Provide the [X, Y] coordinate of the cell's center where the given text is located.  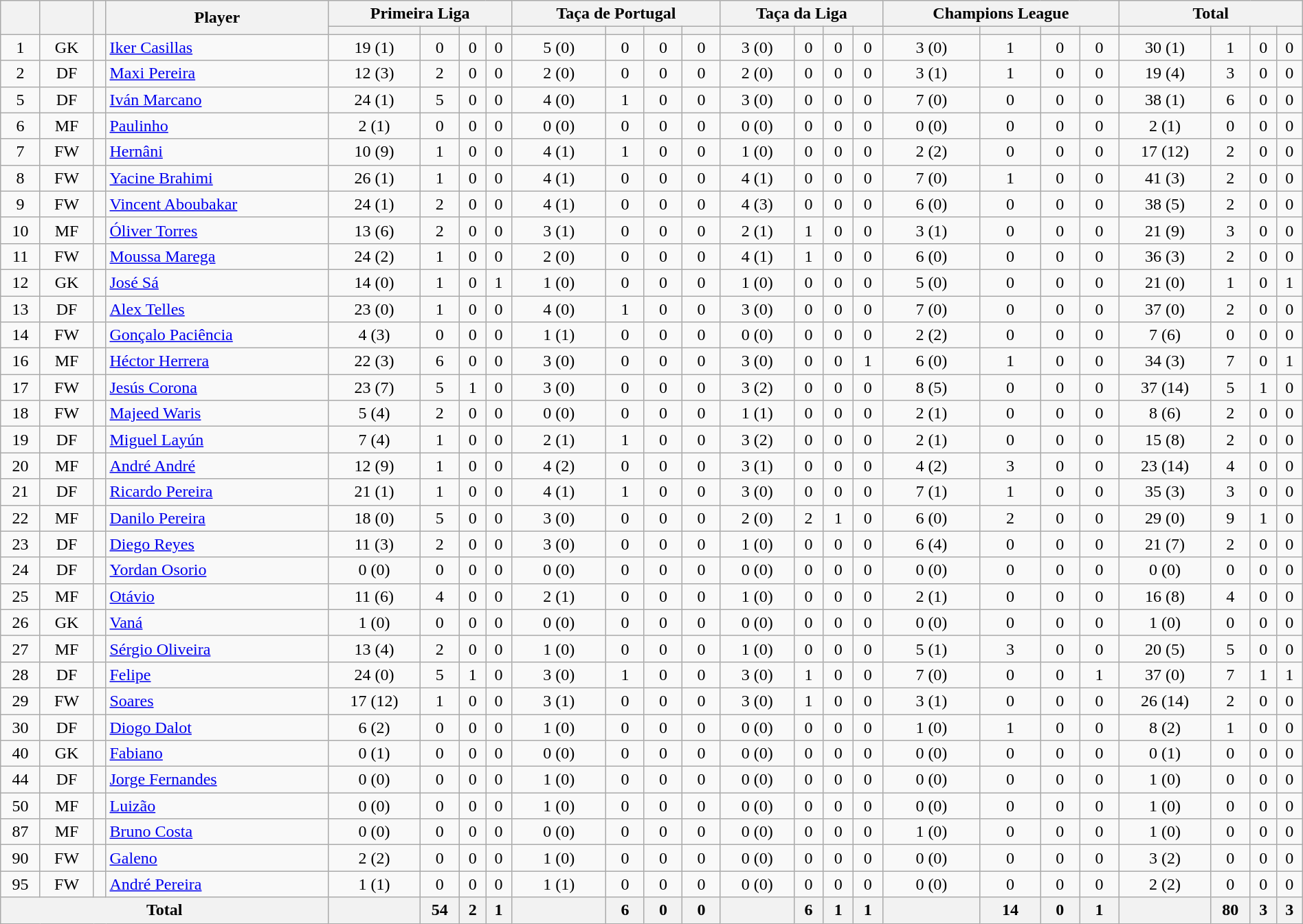
87 [21, 832]
21 (0) [1164, 282]
Player [217, 18]
26 [21, 622]
14 (0) [374, 282]
Iker Casillas [217, 47]
26 (1) [374, 178]
Yacine Brahimi [217, 178]
12 (9) [374, 466]
21 (7) [1164, 544]
22 [21, 518]
26 (14) [1164, 701]
Maxi Pereira [217, 74]
8 (2) [1164, 728]
Óliver Torres [217, 230]
17 [21, 387]
19 (4) [1164, 74]
13 (6) [374, 230]
21 (1) [374, 492]
34 (3) [1164, 361]
10 (9) [374, 152]
Alex Telles [217, 308]
Champions League [1001, 14]
24 (0) [374, 675]
8 (6) [1164, 414]
36 (3) [1164, 256]
37 (14) [1164, 387]
23 [21, 544]
José Sá [217, 282]
12 (3) [374, 74]
90 [21, 858]
29 [21, 701]
André Pereira [217, 884]
41 (3) [1164, 178]
Danilo Pereira [217, 518]
38 (1) [1164, 100]
Otávio [217, 596]
André André [217, 466]
20 [21, 466]
28 [21, 675]
6 (4) [931, 544]
27 [21, 649]
11 (6) [374, 596]
18 (0) [374, 518]
18 [21, 414]
Taça de Portugal [616, 14]
13 [21, 308]
95 [21, 884]
44 [21, 780]
21 (9) [1164, 230]
Ricardo Pereira [217, 492]
Diogo Dalot [217, 728]
Taça da Liga [801, 14]
Primeira Liga [421, 14]
Fabiano [217, 754]
11 [21, 256]
Héctor Herrera [217, 361]
Vaná [217, 622]
Miguel Layún [217, 440]
Hernâni [217, 152]
Iván Marcano [217, 100]
23 (0) [374, 308]
5 (4) [374, 414]
23 (7) [374, 387]
21 [21, 492]
50 [21, 806]
25 [21, 596]
19 [21, 440]
12 [21, 282]
Moussa Marega [217, 256]
7 (1) [931, 492]
38 (5) [1164, 204]
Luizão [217, 806]
35 (3) [1164, 492]
Jesús Corona [217, 387]
30 (1) [1164, 47]
80 [1231, 910]
Yordan Osorio [217, 570]
Galeno [217, 858]
19 (1) [374, 47]
Gonçalo Paciência [217, 335]
15 (8) [1164, 440]
30 [21, 728]
13 (4) [374, 649]
24 [21, 570]
Felipe [217, 675]
Bruno Costa [217, 832]
Jorge Fernandes [217, 780]
22 (3) [374, 361]
6 (2) [374, 728]
24 (2) [374, 256]
7 (4) [374, 440]
Sérgio Oliveira [217, 649]
Vincent Aboubakar [217, 204]
29 (0) [1164, 518]
11 (3) [374, 544]
8 [21, 178]
8 (5) [931, 387]
40 [21, 754]
5 (1) [931, 649]
20 (5) [1164, 649]
Paulinho [217, 126]
Majeed Waris [217, 414]
16 (8) [1164, 596]
54 [440, 910]
Soares [217, 701]
23 (14) [1164, 466]
10 [21, 230]
16 [21, 361]
7 (6) [1164, 335]
Diego Reyes [217, 544]
